Pinpoint the cell where the given text exists, returning its [X, Y] midpoint coordinate. 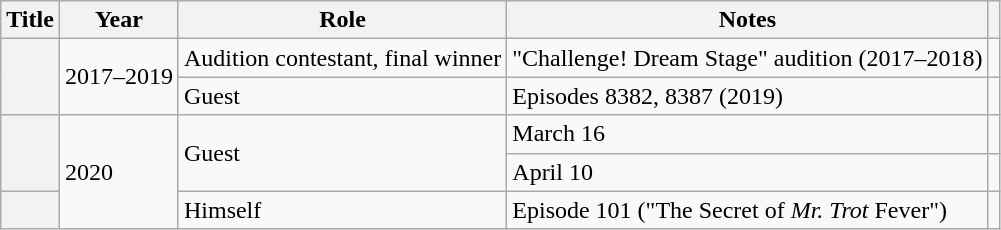
2017–2019 [118, 77]
March 16 [748, 134]
Himself [342, 210]
"Challenge! Dream Stage" audition (2017–2018) [748, 58]
Audition contestant, final winner [342, 58]
Episode 101 ("The Secret of Mr. Trot Fever") [748, 210]
2020 [118, 172]
Title [30, 20]
Role [342, 20]
April 10 [748, 172]
Year [118, 20]
Episodes 8382, 8387 (2019) [748, 96]
Notes [748, 20]
